Scan for the cell matching the given text and deliver its (x, y) coordinate at center. 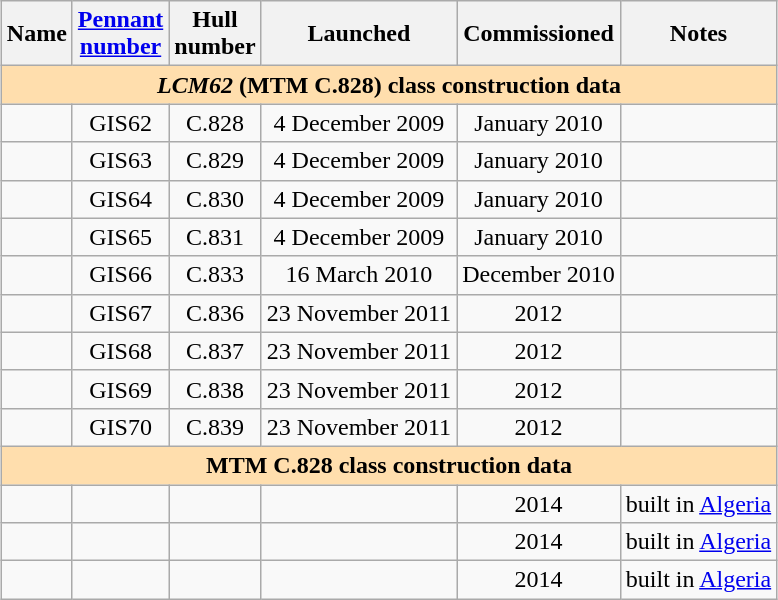
C.831 (215, 237)
16 March 2010 (358, 275)
GIS65 (120, 237)
C.828 (215, 123)
LCM62 (MTM C.828) class construction data (388, 85)
Name (36, 34)
GIS68 (120, 351)
GIS67 (120, 313)
MTM C.828 class construction data (388, 465)
Pennantnumber (120, 34)
December 2010 (539, 275)
Commissioned (539, 34)
C.830 (215, 199)
GIS70 (120, 427)
GIS62 (120, 123)
Hullnumber (215, 34)
C.829 (215, 161)
GIS66 (120, 275)
C.838 (215, 389)
GIS63 (120, 161)
GIS69 (120, 389)
C.839 (215, 427)
C.833 (215, 275)
C.836 (215, 313)
C.837 (215, 351)
Launched (358, 34)
Notes (698, 34)
GIS64 (120, 199)
